Return the (x, y) coordinate for the center point of the cell that contains the specified text.  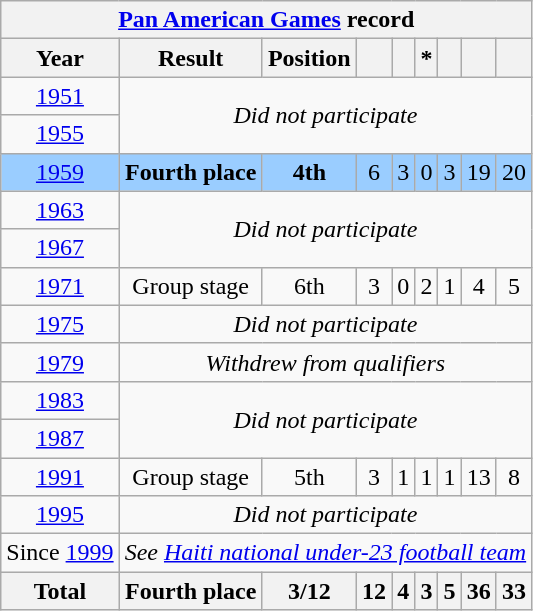
3/12 (309, 591)
1967 (60, 248)
Year (60, 58)
* (426, 58)
36 (478, 591)
Result (190, 58)
6 (374, 172)
Position (309, 58)
1971 (60, 286)
1979 (60, 362)
6th (309, 286)
5th (309, 477)
33 (514, 591)
8 (514, 477)
Pan American Games record (266, 20)
Withdrew from qualifiers (326, 362)
1987 (60, 438)
4th (309, 172)
See Haiti national under-23 football team (326, 553)
12 (374, 591)
13 (478, 477)
1951 (60, 96)
1995 (60, 515)
Since 1999 (60, 553)
1955 (60, 134)
1959 (60, 172)
1991 (60, 477)
Total (60, 591)
20 (514, 172)
1963 (60, 210)
1975 (60, 324)
19 (478, 172)
1983 (60, 400)
2 (426, 286)
